Return (X, Y) of the center of cell containing provided text 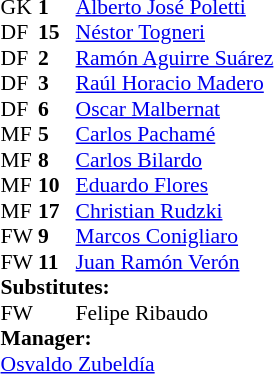
2 (57, 58)
Néstor Togneri (175, 33)
3 (57, 83)
Christian Rudzki (175, 211)
17 (57, 211)
Marcos Conigliaro (175, 237)
Eduardo Flores (175, 185)
8 (57, 160)
Felipe Ribaudo (175, 313)
Carlos Pachamé (175, 135)
Oscar Malbernat (175, 109)
15 (57, 33)
Carlos Bilardo (175, 160)
Manager: (138, 339)
Raúl Horacio Madero (175, 83)
6 (57, 109)
5 (57, 135)
Ramón Aguirre Suárez (175, 58)
Juan Ramón Verón (175, 262)
Substitutes: (138, 287)
11 (57, 262)
9 (57, 237)
10 (57, 185)
